Pinpoint the cell where the given text exists, returning its [x, y] midpoint coordinate. 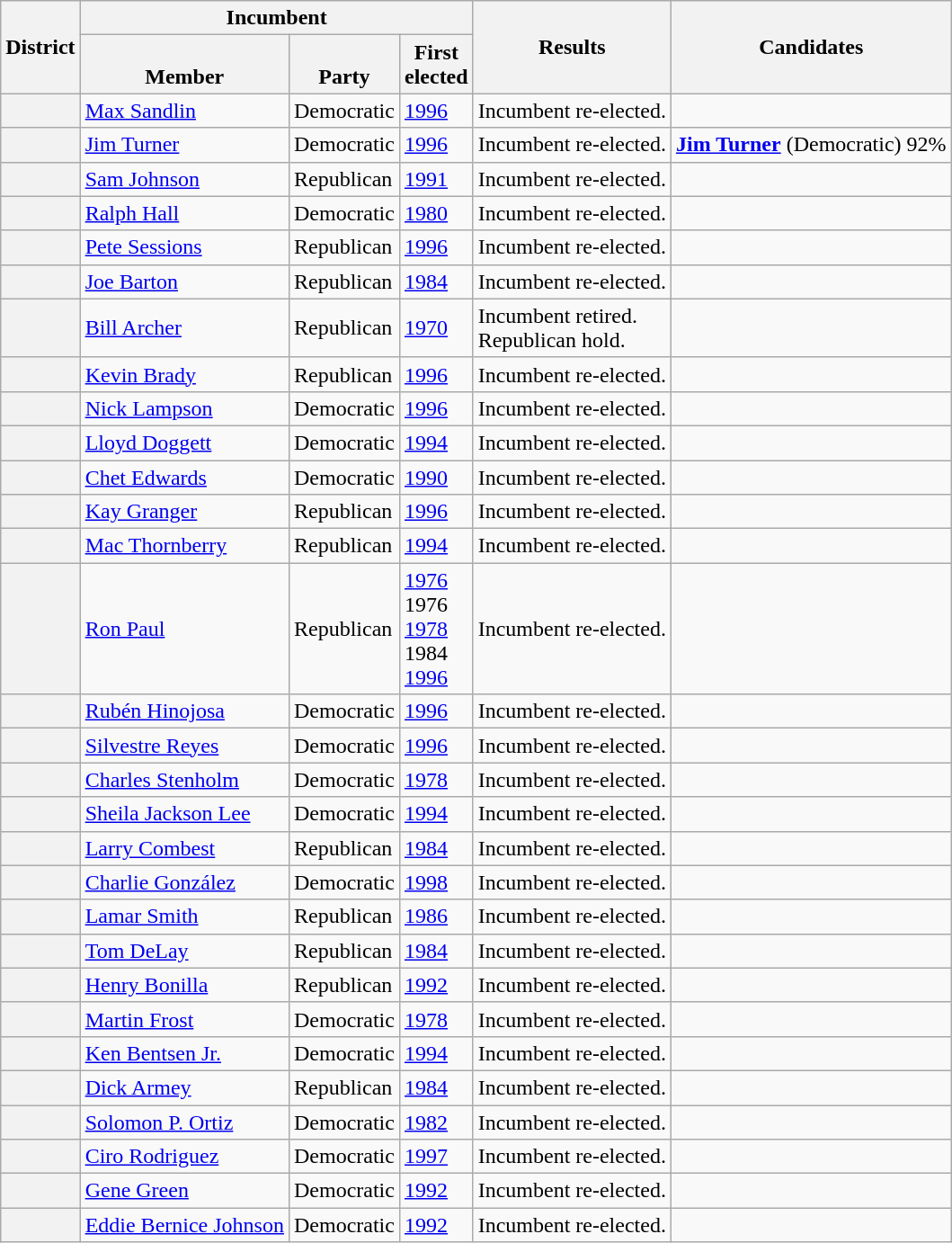
Sam Johnson [184, 179]
Ciro Rodriguez [184, 1157]
1991 [436, 179]
Pete Sessions [184, 247]
Solomon P. Ortiz [184, 1122]
Results [572, 47]
District [40, 47]
Incumbent [277, 18]
Mac Thornberry [184, 546]
Joe Barton [184, 282]
1986 [436, 917]
1982 [436, 1122]
Tom DeLay [184, 951]
Ralph Hall [184, 213]
Lamar Smith [184, 917]
Bill Archer [184, 327]
Dick Armey [184, 1087]
Max Sandlin [184, 111]
Eddie Bernice Johnson [184, 1225]
1998 [436, 882]
Jim Turner [184, 145]
1970 [436, 327]
Member [184, 65]
Silvestre Reyes [184, 746]
Party [343, 65]
Martin Frost [184, 1019]
Rubén Hinojosa [184, 711]
1980 [436, 213]
Sheila Jackson Lee [184, 814]
1990 [436, 478]
Gene Green [184, 1191]
Lloyd Doggett [184, 443]
1976 1976 19781984 1996 [436, 629]
Firstelected [436, 65]
1997 [436, 1157]
Larry Combest [184, 848]
Kevin Brady [184, 374]
Ken Bentsen Jr. [184, 1053]
Kay Granger [184, 512]
Charlie González [184, 882]
Ron Paul [184, 629]
Chet Edwards [184, 478]
Jim Turner (Democratic) 92% [811, 145]
Henry Bonilla [184, 985]
Charles Stenholm [184, 780]
Incumbent retired.Republican hold. [572, 327]
Candidates [811, 47]
Nick Lampson [184, 408]
